Return (X, Y) of the center of cell containing provided text 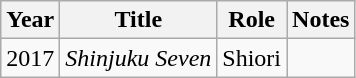
Shiori (252, 58)
Shinjuku Seven (138, 58)
2017 (30, 58)
Role (252, 20)
Notes (321, 20)
Year (30, 20)
Title (138, 20)
